Determine the (X, Y) coordinate at the center of the cell enclosing the given text.  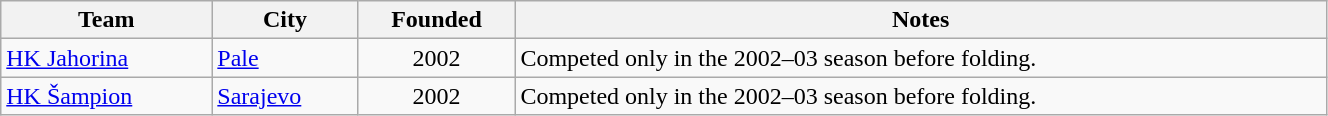
HK Šampion (106, 96)
HK Jahorina (106, 58)
Notes (921, 20)
Team (106, 20)
Sarajevo (285, 96)
Pale (285, 58)
Founded (436, 20)
City (285, 20)
